Scan for the cell matching the given text and deliver its (x, y) coordinate at center. 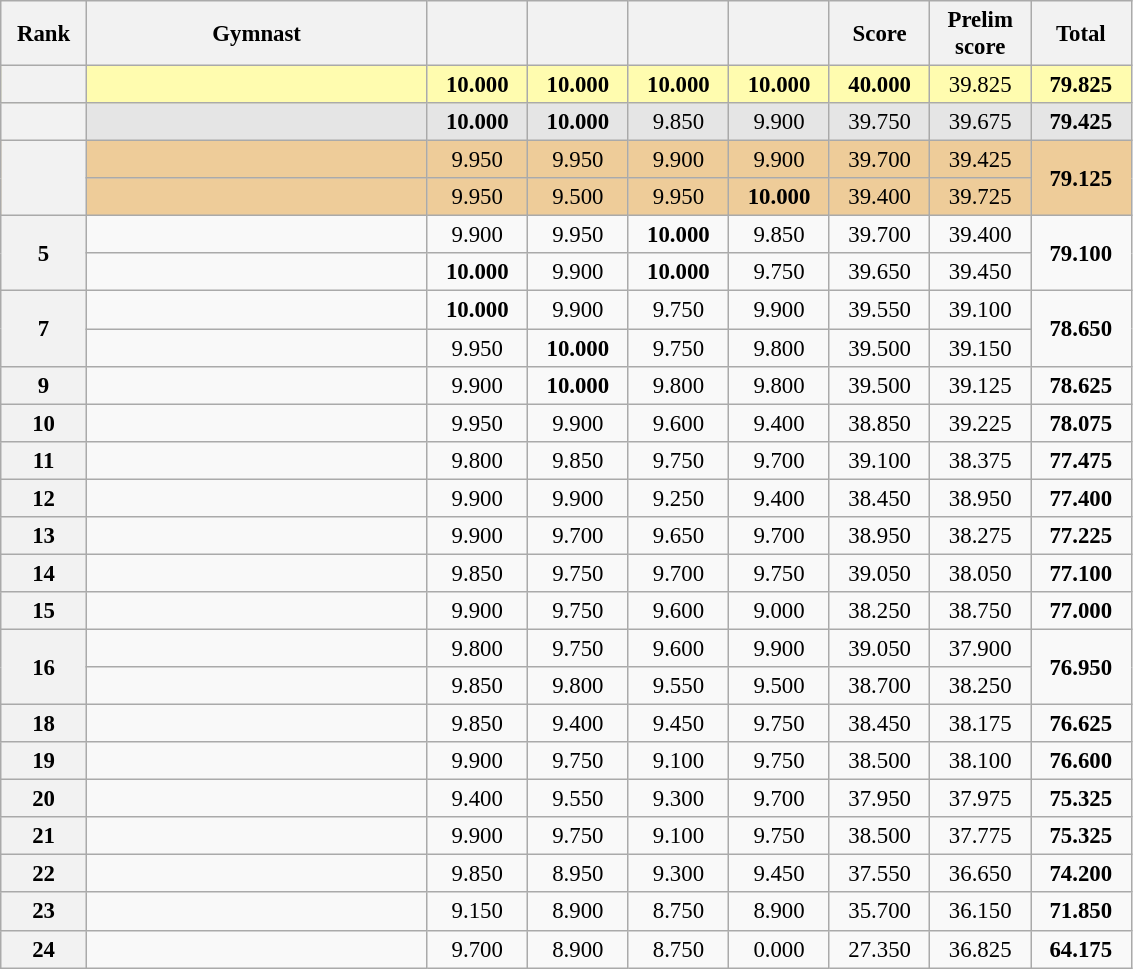
78.625 (1080, 385)
36.650 (980, 874)
Rank (44, 34)
37.975 (980, 799)
71.850 (1080, 912)
77.000 (1080, 611)
12 (44, 498)
0.000 (780, 949)
37.775 (980, 836)
79.425 (1080, 122)
24 (44, 949)
64.175 (1080, 949)
39.225 (980, 423)
38.275 (980, 536)
14 (44, 573)
37.950 (880, 799)
22 (44, 874)
Score (880, 34)
19 (44, 761)
13 (44, 536)
36.150 (980, 912)
36.825 (980, 949)
38.375 (980, 460)
9.250 (678, 498)
78.650 (1080, 328)
40.000 (880, 85)
39.750 (880, 122)
39.150 (980, 348)
39.125 (980, 385)
38.100 (980, 761)
9 (44, 385)
5 (44, 254)
11 (44, 460)
21 (44, 836)
76.600 (1080, 761)
78.075 (1080, 423)
9.150 (478, 912)
77.225 (1080, 536)
38.850 (880, 423)
39.650 (880, 273)
38.700 (880, 686)
37.550 (880, 874)
77.400 (1080, 498)
16 (44, 666)
76.625 (1080, 724)
76.950 (1080, 666)
39.425 (980, 160)
27.350 (880, 949)
39.825 (980, 85)
20 (44, 799)
38.050 (980, 573)
79.125 (1080, 178)
74.200 (1080, 874)
23 (44, 912)
Gymnast (256, 34)
39.725 (980, 197)
9.650 (678, 536)
Prelim score (980, 34)
10 (44, 423)
15 (44, 611)
7 (44, 328)
35.700 (880, 912)
8.950 (578, 874)
39.450 (980, 273)
77.100 (1080, 573)
18 (44, 724)
Total (1080, 34)
79.825 (1080, 85)
9.000 (780, 611)
79.100 (1080, 254)
39.550 (880, 310)
38.750 (980, 611)
37.900 (980, 648)
39.675 (980, 122)
38.175 (980, 724)
77.475 (1080, 460)
